Extract the [X, Y] coordinate from the center of the cell holding the provided text.  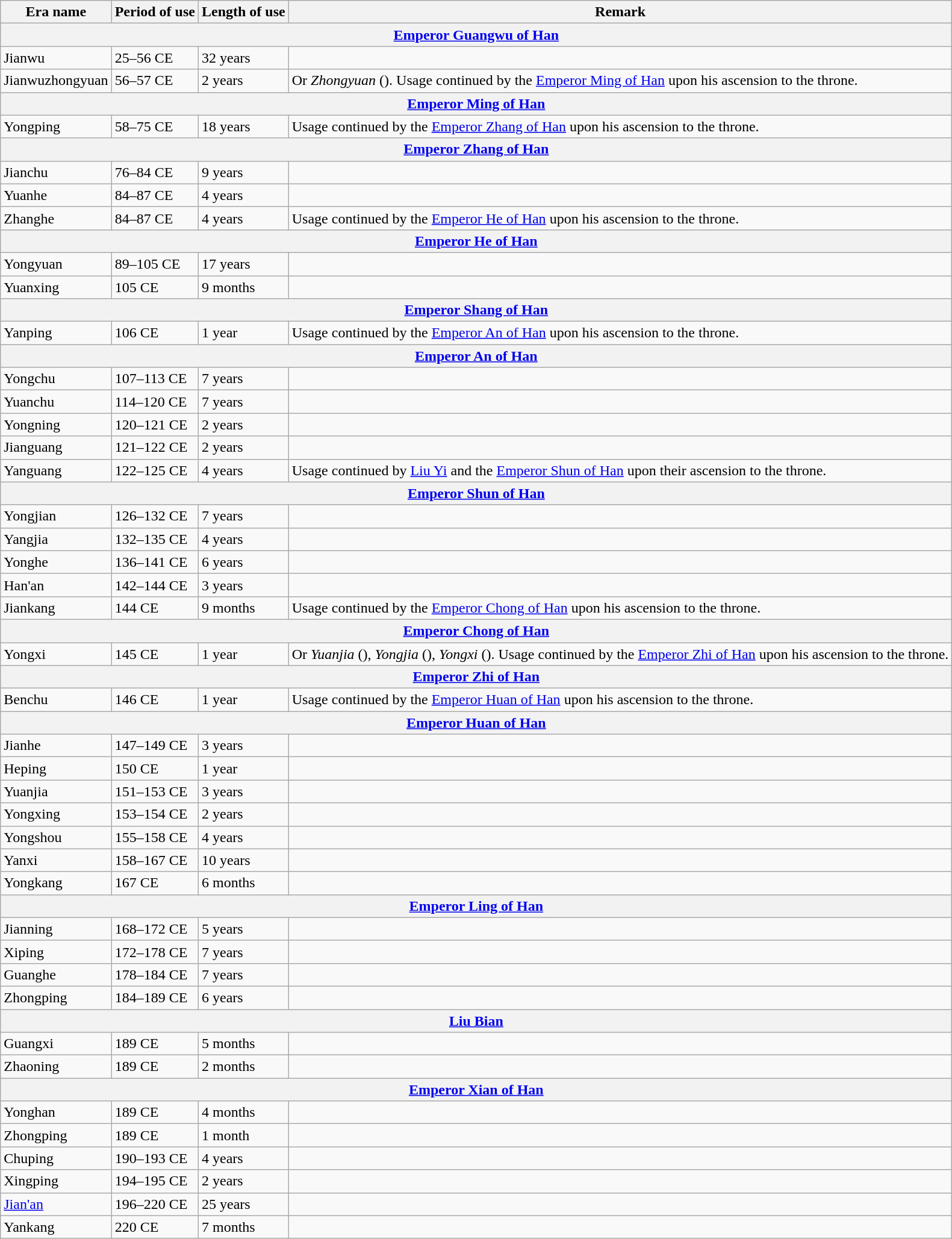
153–154 CE [155, 814]
17 years [243, 264]
Emperor An of Han [476, 356]
58–75 CE [155, 126]
Yanping [56, 333]
Yuanhe [56, 195]
107–113 CE [155, 379]
190–193 CE [155, 1158]
Jianning [56, 929]
Heping [56, 769]
7 months [243, 1227]
56–57 CE [155, 81]
Remark [620, 12]
Emperor Shang of Han [476, 310]
Usage continued by the Emperor He of Han upon his ascension to the throne. [620, 218]
Jiankang [56, 608]
Usage continued by the Emperor Zhang of Han upon his ascension to the throne. [620, 126]
Yanxi [56, 860]
Yongxing [56, 814]
Yanguang [56, 470]
Emperor Ming of Han [476, 104]
76–84 CE [155, 172]
167 CE [155, 883]
Yongning [56, 425]
122–125 CE [155, 470]
32 years [243, 58]
Jianhe [56, 746]
Chuping [56, 1158]
Yongxi [56, 654]
Yuanchu [56, 402]
121–122 CE [155, 448]
Yonghan [56, 1113]
196–220 CE [155, 1204]
147–149 CE [155, 746]
168–172 CE [155, 929]
6 months [243, 883]
146 CE [155, 700]
Usage continued by the Emperor Chong of Han upon his ascension to the throne. [620, 608]
89–105 CE [155, 264]
Zhanghe [56, 218]
Length of use [243, 12]
132–135 CE [155, 539]
144 CE [155, 608]
Or Yuanjia (), Yongjia (), Yongxi (). Usage continued by the Emperor Zhi of Han upon his ascension to the throne. [620, 654]
150 CE [155, 769]
Xingping [56, 1181]
Benchu [56, 700]
5 months [243, 1044]
Yankang [56, 1227]
145 CE [155, 654]
114–120 CE [155, 402]
184–189 CE [155, 997]
Yuanxing [56, 287]
Jian'an [56, 1204]
Jianwu [56, 58]
Emperor Chong of Han [476, 631]
Jianwuzhongyuan [56, 81]
18 years [243, 126]
158–167 CE [155, 860]
106 CE [155, 333]
Emperor He of Han [476, 241]
Guangxi [56, 1044]
120–121 CE [155, 425]
142–144 CE [155, 585]
Or Zhongyuan (). Usage continued by the Emperor Ming of Han upon his ascension to the throne. [620, 81]
Yongkang [56, 883]
Emperor Guangwu of Han [476, 35]
151–153 CE [155, 791]
Han'an [56, 585]
Yongyuan [56, 264]
Liu Bian [476, 1021]
25–56 CE [155, 58]
Usage continued by the Emperor Huan of Han upon his ascension to the throne. [620, 700]
25 years [243, 1204]
136–141 CE [155, 562]
Usage continued by Liu Yi and the Emperor Shun of Han upon their ascension to the throne. [620, 470]
Emperor Ling of Han [476, 906]
Emperor Shun of Han [476, 493]
Zhaoning [56, 1067]
5 years [243, 929]
Yongshou [56, 837]
Jianguang [56, 448]
Yangjia [56, 539]
155–158 CE [155, 837]
4 months [243, 1113]
220 CE [155, 1227]
178–184 CE [155, 975]
105 CE [155, 287]
1 month [243, 1135]
Emperor Zhang of Han [476, 149]
Emperor Xian of Han [476, 1090]
9 years [243, 172]
Era name [56, 12]
Emperor Huan of Han [476, 723]
126–132 CE [155, 516]
Period of use [155, 12]
Yongjian [56, 516]
172–178 CE [155, 952]
10 years [243, 860]
Xiping [56, 952]
Usage continued by the Emperor An of Han upon his ascension to the throne. [620, 333]
2 months [243, 1067]
Yongchu [56, 379]
Emperor Zhi of Han [476, 677]
Yonghe [56, 562]
Yuanjia [56, 791]
Guanghe [56, 975]
Yongping [56, 126]
Jianchu [56, 172]
194–195 CE [155, 1181]
